From the cell containing the given text, extract its center point as (X, Y) coordinate. 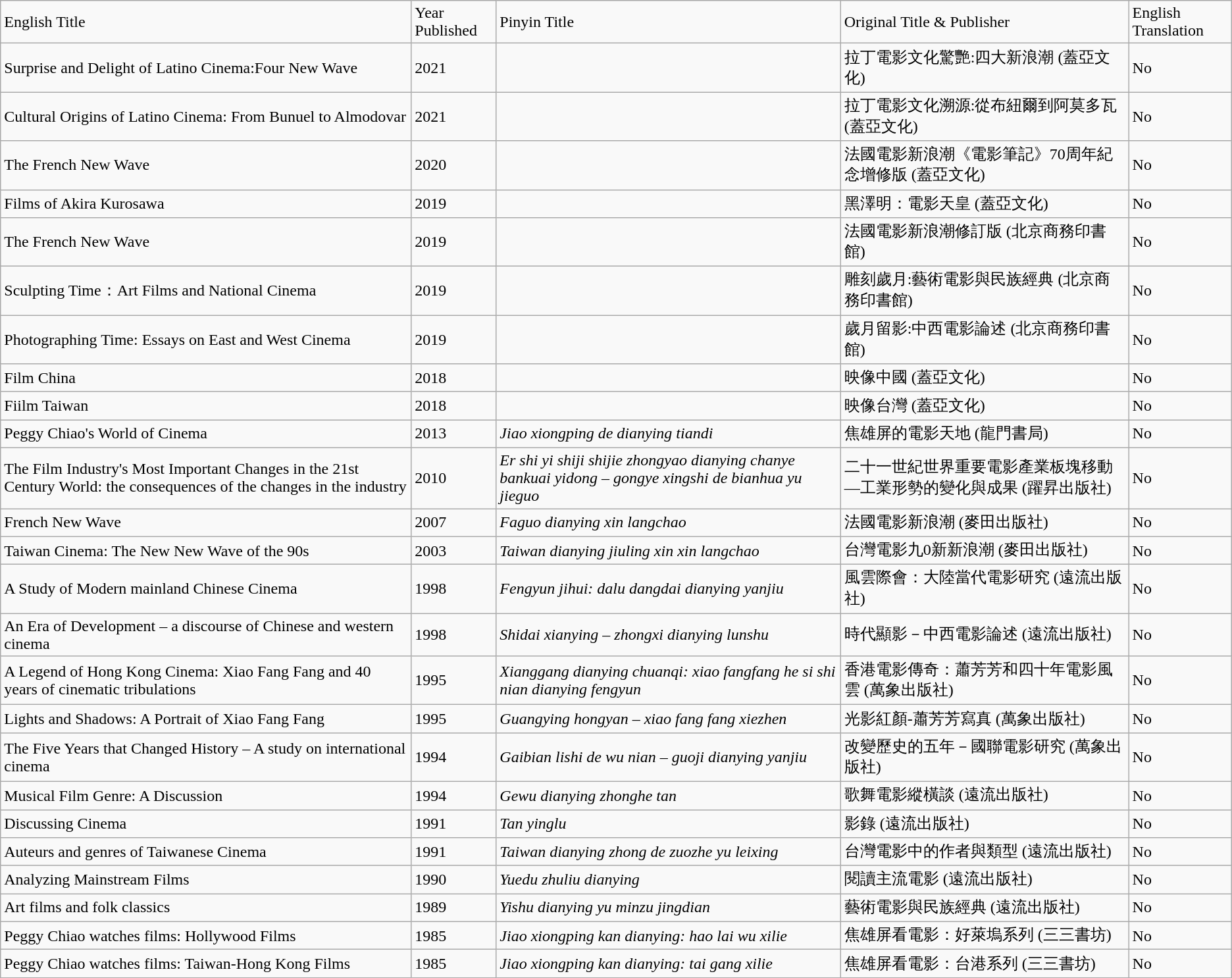
The Five Years that Changed History – A study on international cinema (206, 757)
焦雄屏看電影：台港系列 (三三書坊) (985, 964)
Faguo dianying xin langchao (669, 523)
台灣電影九0新新浪潮 (麥田出版社) (985, 550)
Fengyun jihui: dalu dangdai dianying yanjiu (669, 589)
1989 (454, 908)
Gaibian lishi de wu nian – guoji dianying yanjiu (669, 757)
2020 (454, 165)
法國電影新浪潮 (麥田出版社) (985, 523)
法國電影新浪潮修訂版 (北京商務印書館) (985, 242)
台灣電影中的作者與類型 (遠流出版社) (985, 852)
Films of Akira Kurosawa (206, 204)
Fiilm Taiwan (206, 405)
映像台灣 (蓋亞文化) (985, 405)
香港電影傳奇：蕭芳芳和四十年電影風雲 (萬象出版社) (985, 681)
Pinyin Title (669, 22)
Cultural Origins of Latino Cinema: From Bunuel to Almodovar (206, 116)
Lights and Shadows: A Portrait of Xiao Fang Fang (206, 719)
黑澤明：電影天皇 (蓋亞文化) (985, 204)
法國電影新浪潮《電影筆記》70周年紀念增修版 (蓋亞文化) (985, 165)
Musical Film Genre: A Discussion (206, 795)
Peggy Chiao's World of Cinema (206, 434)
映像中國 (蓋亞文化) (985, 378)
A Legend of Hong Kong Cinema: Xiao Fang Fang and 40 years of cinematic tribulations (206, 681)
2003 (454, 550)
Shidai xianying – zhongxi dianying lunshu (669, 634)
Tan yinglu (669, 824)
English Translation (1180, 22)
焦雄屏的電影天地 (龍門書局) (985, 434)
光影紅顏-蕭芳芳寫真 (萬象出版社) (985, 719)
2010 (454, 478)
Er shi yi shiji shijie zhongyao dianying chanye bankuai yidong – gongye xingshi de bianhua yu jieguo (669, 478)
2013 (454, 434)
Sculpting Time：Art Films and National Cinema (206, 291)
閱讀主流電影 (遠流出版社) (985, 879)
時代顯影－中西電影論述 (遠流出版社) (985, 634)
Original Title & Publisher (985, 22)
Xianggang dianying chuanqi: xiao fangfang he si shi nian dianying fengyun (669, 681)
雕刻歲月:藝術電影與民族經典 (北京商務印書館) (985, 291)
二十一世紀世界重要電影產業板塊移動—工業形勢的變化與成果 (躍昇出版社) (985, 478)
2007 (454, 523)
Gewu dianying zhonghe tan (669, 795)
Taiwan dianying jiuling xin xin langchao (669, 550)
影錄 (遠流出版社) (985, 824)
改變歷史的五年－國聯電影研究 (萬象出版社) (985, 757)
Jiao xiongping de dianying tiandi (669, 434)
風雲際會：大陸當代電影研究 (遠流出版社) (985, 589)
Year Published (454, 22)
An Era of Development – a discourse of Chinese and western cinema (206, 634)
Guangying hongyan – xiao fang fang xiezhen (669, 719)
Taiwan Cinema: The New New Wave of the 90s (206, 550)
藝術電影與民族經典 (遠流出版社) (985, 908)
Art films and folk classics (206, 908)
Auteurs and genres of Taiwanese Cinema (206, 852)
A Study of Modern mainland Chinese Cinema (206, 589)
Jiao xiongping kan dianying: hao lai wu xilie (669, 936)
Surprise and Delight of Latino Cinema:Four New Wave (206, 68)
1990 (454, 879)
Peggy Chiao watches films: Taiwan-Hong Kong Films (206, 964)
Discussing Cinema (206, 824)
Yishu dianying yu minzu jingdian (669, 908)
Yuedu zhuliu dianying (669, 879)
French New Wave (206, 523)
Peggy Chiao watches films: Hollywood Films (206, 936)
Taiwan dianying zhong de zuozhe yu leixing (669, 852)
Film China (206, 378)
English Title (206, 22)
Jiao xiongping kan dianying: tai gang xilie (669, 964)
歌舞電影縱橫談 (遠流出版社) (985, 795)
焦雄屏看電影：好萊塢系列 (三三書坊) (985, 936)
歲月留影:中西電影論述 (北京商務印書館) (985, 340)
The Film Industry's Most Important Changes in the 21st Century World: the consequences of the changes in the industry (206, 478)
拉丁電影文化溯源:從布紐爾到阿莫多瓦 (蓋亞文化) (985, 116)
Photographing Time: Essays on East and West Cinema (206, 340)
Analyzing Mainstream Films (206, 879)
拉丁電影文化驚艷:四大新浪潮 (蓋亞文化) (985, 68)
